Scan for the cell matching the given text and deliver its (X, Y) coordinate at center. 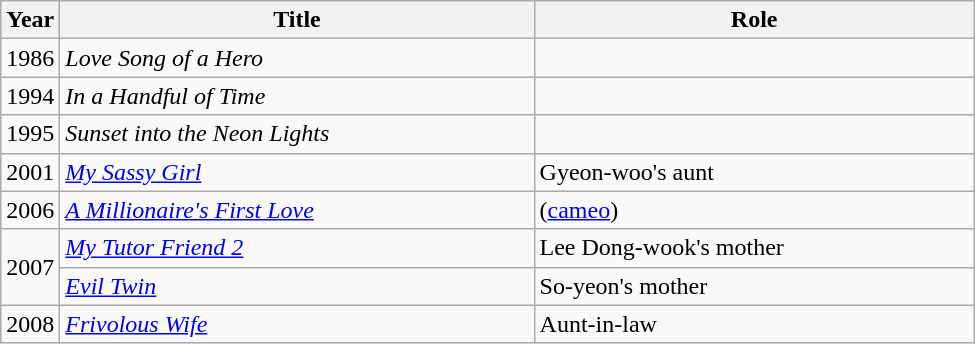
Aunt-in-law (754, 324)
Gyeon-woo's aunt (754, 172)
Role (754, 20)
In a Handful of Time (297, 96)
My Tutor Friend 2 (297, 248)
Love Song of a Hero (297, 58)
1986 (30, 58)
(cameo) (754, 210)
A Millionaire's First Love (297, 210)
Title (297, 20)
Sunset into the Neon Lights (297, 134)
So-yeon's mother (754, 286)
Lee Dong-wook's mother (754, 248)
1995 (30, 134)
2007 (30, 267)
Frivolous Wife (297, 324)
2006 (30, 210)
2001 (30, 172)
2008 (30, 324)
Evil Twin (297, 286)
1994 (30, 96)
Year (30, 20)
My Sassy Girl (297, 172)
